Search for the cell housing the specified text and yield its (x, y) center coordinate. 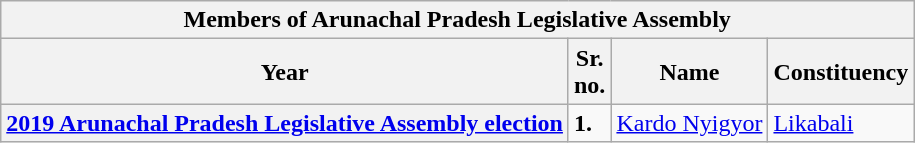
Constituency (841, 72)
Likabali (841, 123)
2019 Arunachal Pradesh Legislative Assembly election (285, 123)
1. (589, 123)
Sr.no. (589, 72)
Year (285, 72)
Name (690, 72)
Kardo Nyigyor (690, 123)
Members of Arunachal Pradesh Legislative Assembly (458, 20)
